Search for the cell housing the specified text and yield its (X, Y) center coordinate. 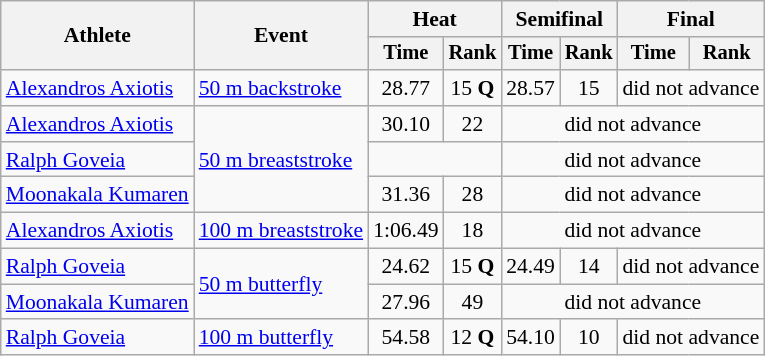
Event (281, 36)
27.96 (406, 302)
18 (473, 231)
15 (589, 88)
30.10 (406, 124)
Athlete (98, 36)
31.36 (406, 195)
54.10 (530, 338)
28 (473, 195)
Final (690, 19)
24.49 (530, 267)
49 (473, 302)
12 Q (473, 338)
54.58 (406, 338)
100 m butterfly (281, 338)
100 m breaststroke (281, 231)
24.62 (406, 267)
28.57 (530, 88)
50 m butterfly (281, 284)
10 (589, 338)
Heat (434, 19)
28.77 (406, 88)
14 (589, 267)
Semifinal (559, 19)
1:06.49 (406, 231)
22 (473, 124)
50 m breaststroke (281, 160)
50 m backstroke (281, 88)
